From the cell containing the given text, extract its center point as (X, Y) coordinate. 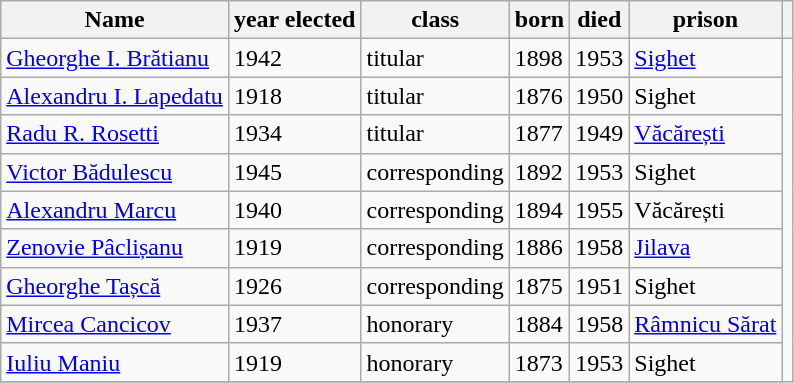
1873 (539, 362)
1940 (294, 210)
Victor Bădulescu (115, 172)
1951 (600, 286)
Jilava (706, 248)
Radu R. Rosetti (115, 134)
1942 (294, 58)
1894 (539, 210)
1955 (600, 210)
Alexandru Marcu (115, 210)
Alexandru I. Lapedatu (115, 96)
class (435, 20)
1884 (539, 324)
Gheorghe Tașcă (115, 286)
Râmnicu Sărat (706, 324)
1934 (294, 134)
Mircea Cancicov (115, 324)
Gheorghe I. Brătianu (115, 58)
1945 (294, 172)
1875 (539, 286)
Iuliu Maniu (115, 362)
Name (115, 20)
Zenovie Pâclișanu (115, 248)
1949 (600, 134)
1937 (294, 324)
1918 (294, 96)
1950 (600, 96)
1877 (539, 134)
year elected (294, 20)
1892 (539, 172)
died (600, 20)
born (539, 20)
1876 (539, 96)
1926 (294, 286)
1898 (539, 58)
1886 (539, 248)
prison (706, 20)
